Identify which cell holds the provided text, then report its [X, Y] central coordinate. 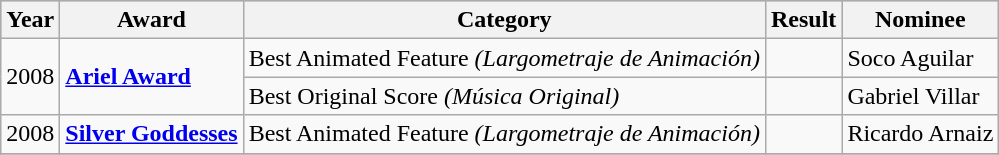
Award [152, 20]
Ricardo Arnaiz [920, 134]
Category [504, 20]
Silver Goddesses [152, 134]
Gabriel Villar [920, 96]
Result [803, 20]
Soco Aguilar [920, 58]
Best Original Score (Música Original) [504, 96]
Nominee [920, 20]
Ariel Award [152, 77]
Year [30, 20]
